Search for the cell housing the specified text and yield its (X, Y) center coordinate. 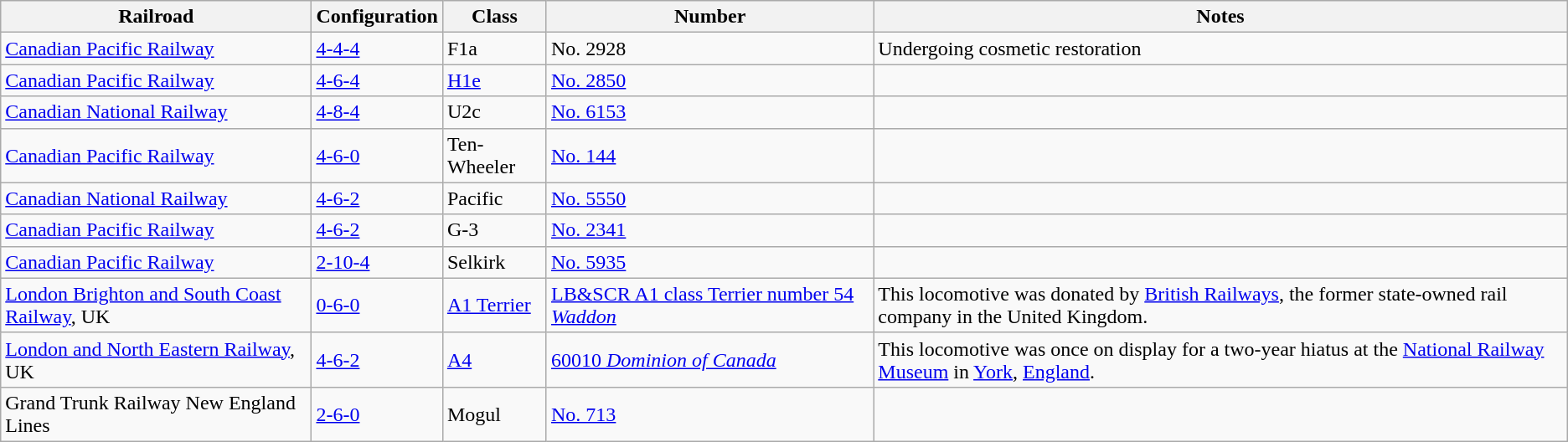
No. 5935 (709, 262)
No. 713 (709, 414)
H1e (494, 80)
4-8-4 (377, 112)
G-3 (494, 230)
Mogul (494, 414)
2-6-0 (377, 414)
LB&SCR A1 class Terrier number 54 Waddon (709, 305)
This locomotive was donated by British Railways, the former state-owned rail company in the United Kingdom. (1220, 305)
4-6-4 (377, 80)
Undergoing cosmetic restoration (1220, 49)
4-6-0 (377, 156)
Selkirk (494, 262)
U2c (494, 112)
2-10-4 (377, 262)
Number (709, 17)
Class (494, 17)
No. 6153 (709, 112)
Pacific (494, 198)
This locomotive was once on display for a two-year hiatus at the National Railway Museum in York, England. (1220, 360)
No. 2928 (709, 49)
Configuration (377, 17)
No. 2850 (709, 80)
Ten-Wheeler (494, 156)
A1 Terrier (494, 305)
No. 5550 (709, 198)
Grand Trunk Railway New England Lines (156, 414)
F1a (494, 49)
London Brighton and South Coast Railway, UK (156, 305)
Railroad (156, 17)
4-4-4 (377, 49)
0-6-0 (377, 305)
London and North Eastern Railway, UK (156, 360)
No. 2341 (709, 230)
Notes (1220, 17)
A4 (494, 360)
60010 Dominion of Canada (709, 360)
No. 144 (709, 156)
